Determine the (X, Y) coordinate at the center of the cell enclosing the given text.  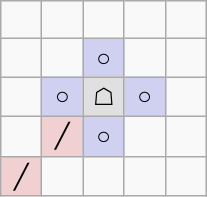
☖ (104, 97)
